Locate the cell with the specified text and output its [X, Y] center coordinate. 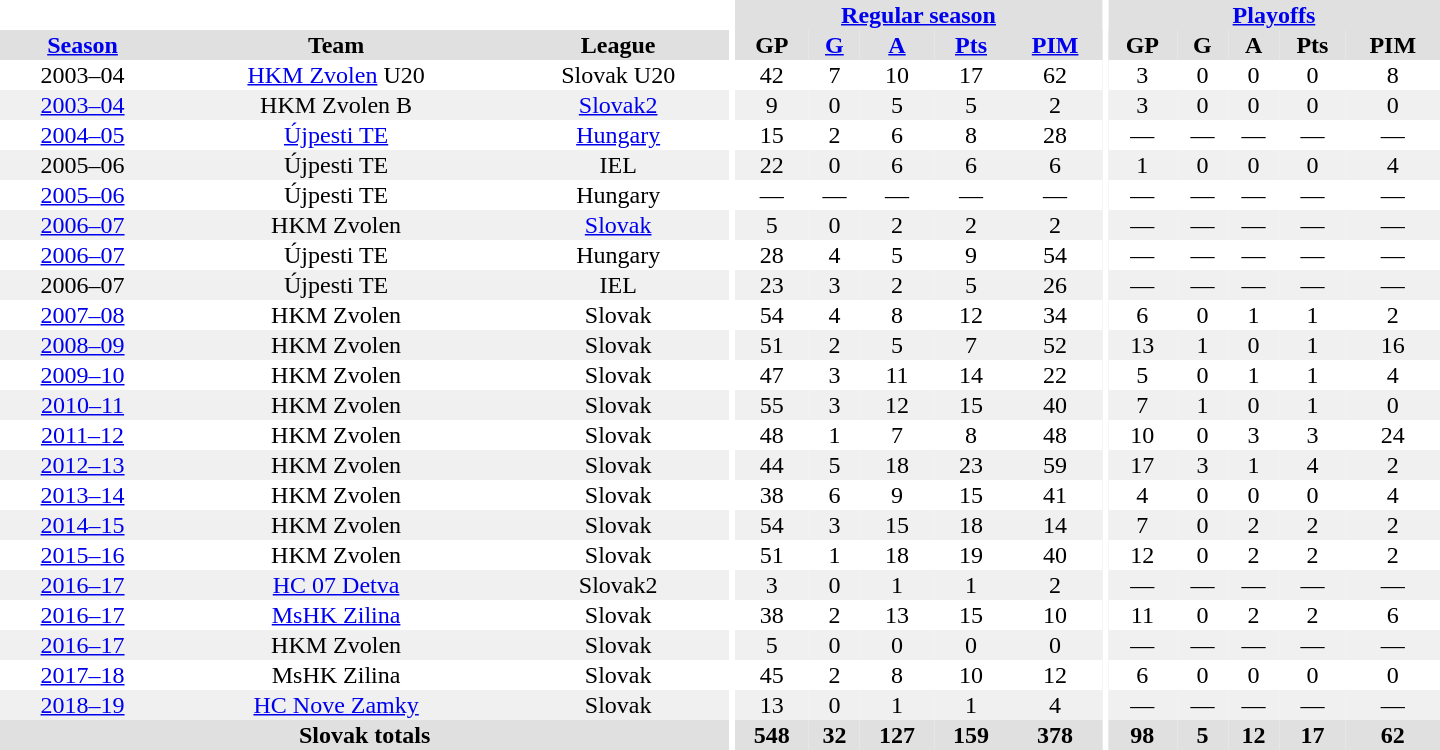
2014–15 [82, 525]
47 [772, 375]
59 [1055, 465]
34 [1055, 315]
Regular season [918, 15]
2004–05 [82, 135]
16 [1393, 345]
Team [336, 45]
55 [772, 405]
378 [1055, 735]
HKM Zvolen U20 [336, 75]
98 [1142, 735]
41 [1055, 495]
24 [1393, 435]
Slovak totals [364, 735]
19 [971, 555]
Season [82, 45]
32 [834, 735]
42 [772, 75]
HC 07 Detva [336, 585]
45 [772, 675]
52 [1055, 345]
548 [772, 735]
League [618, 45]
44 [772, 465]
2011–12 [82, 435]
2018–19 [82, 705]
HKM Zvolen B [336, 105]
26 [1055, 285]
2009–10 [82, 375]
127 [897, 735]
2008–09 [82, 345]
Slovak U20 [618, 75]
2007–08 [82, 315]
2013–14 [82, 495]
2010–11 [82, 405]
HC Nove Zamky [336, 705]
Playoffs [1274, 15]
2012–13 [82, 465]
159 [971, 735]
2015–16 [82, 555]
2017–18 [82, 675]
